From the cell containing the given text, extract its center point as [X, Y] coordinate. 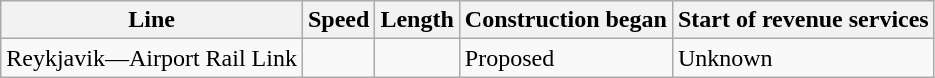
Start of revenue services [803, 20]
Line [152, 20]
Proposed [566, 58]
Length [417, 20]
Construction began [566, 20]
Unknown [803, 58]
Reykjavik—Airport Rail Link [152, 58]
Speed [338, 20]
